Determine the [X, Y] coordinate at the center of the cell enclosing the given text.  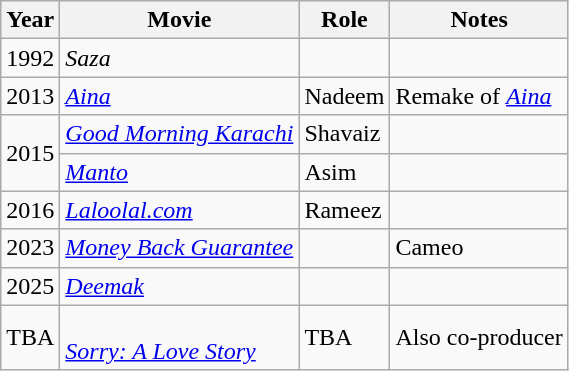
2015 [30, 153]
Rameez [344, 210]
Good Morning Karachi [180, 134]
Asim [344, 172]
Sorry: A Love Story [180, 338]
Aina [180, 96]
Also co-producer [479, 338]
Movie [180, 20]
Deemak [180, 286]
Role [344, 20]
Manto [180, 172]
Shavaiz [344, 134]
2013 [30, 96]
Notes [479, 20]
Year [30, 20]
Cameo [479, 248]
Laloolal.com [180, 210]
1992 [30, 58]
2023 [30, 248]
Saza [180, 58]
Remake of Aina [479, 96]
Money Back Guarantee [180, 248]
2025 [30, 286]
Nadeem [344, 96]
2016 [30, 210]
